Find where the given text appears and provide that cell's center as [X, Y] coordinate. 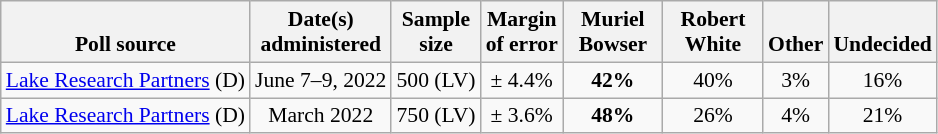
16% [882, 80]
4% [796, 116]
Date(s)administered [320, 32]
26% [713, 116]
Other [796, 32]
Undecided [882, 32]
750 (LV) [436, 116]
40% [713, 80]
48% [613, 116]
Samplesize [436, 32]
± 3.6% [522, 116]
500 (LV) [436, 80]
June 7–9, 2022 [320, 80]
Poll source [126, 32]
3% [796, 80]
± 4.4% [522, 80]
RobertWhite [713, 32]
MurielBowser [613, 32]
42% [613, 80]
21% [882, 116]
Marginof error [522, 32]
March 2022 [320, 116]
